Determine the (x, y) coordinate at the center of the cell enclosing the given text.  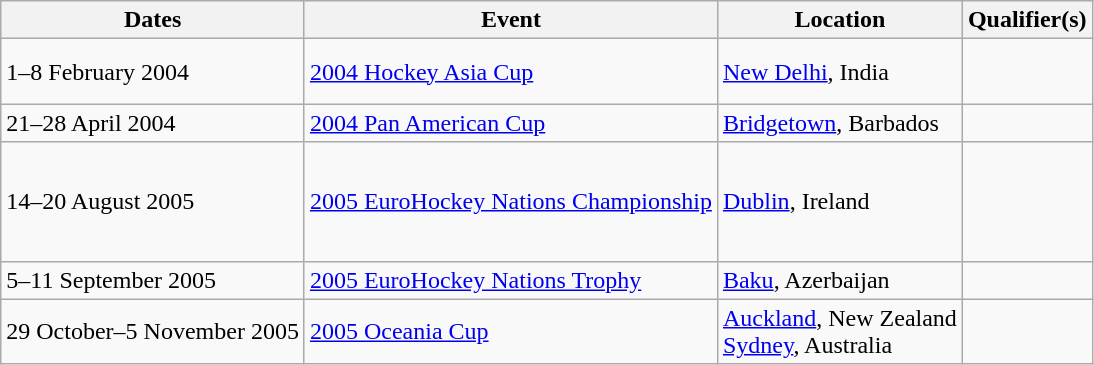
2004 Pan American Cup (510, 123)
1–8 February 2004 (153, 72)
Dublin, Ireland (840, 202)
2005 EuroHockey Nations Trophy (510, 280)
Baku, Azerbaijan (840, 280)
14–20 August 2005 (153, 202)
Bridgetown, Barbados (840, 123)
New Delhi, India (840, 72)
Event (510, 20)
Dates (153, 20)
21–28 April 2004 (153, 123)
2005 Oceania Cup (510, 332)
29 October–5 November 2005 (153, 332)
Auckland, New ZealandSydney, Australia (840, 332)
5–11 September 2005 (153, 280)
Qualifier(s) (1027, 20)
2005 EuroHockey Nations Championship (510, 202)
2004 Hockey Asia Cup (510, 72)
Location (840, 20)
